Identify which cell holds the provided text, then report its (X, Y) central coordinate. 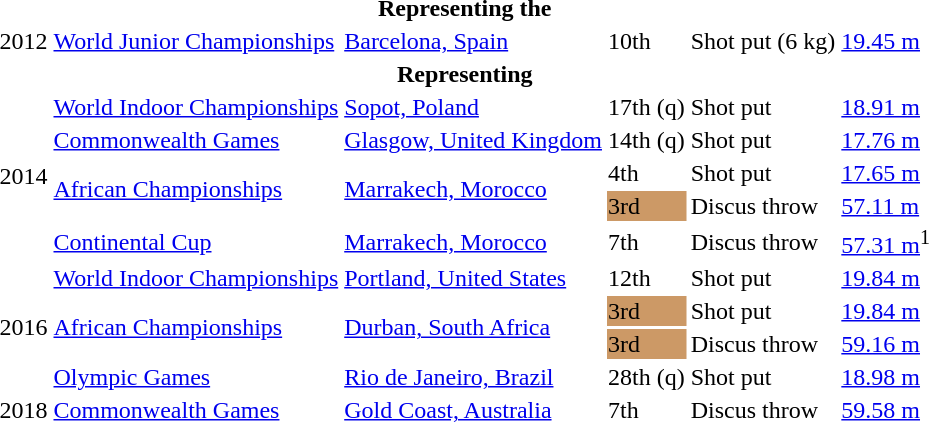
Barcelona, Spain (474, 41)
17th (q) (646, 107)
World Junior Championships (196, 41)
Sopot, Poland (474, 107)
14th (q) (646, 140)
12th (646, 278)
7th (646, 242)
4th (646, 173)
Portland, United States (474, 278)
10th (646, 41)
Rio de Janeiro, Brazil (474, 377)
28th (q) (646, 377)
Olympic Games (196, 377)
Shot put (6 kg) (763, 41)
Durban, South Africa (474, 328)
Commonwealth Games (196, 140)
Glasgow, United Kingdom (474, 140)
Continental Cup (196, 242)
